Locate the cell with the specified text and output its (X, Y) center coordinate. 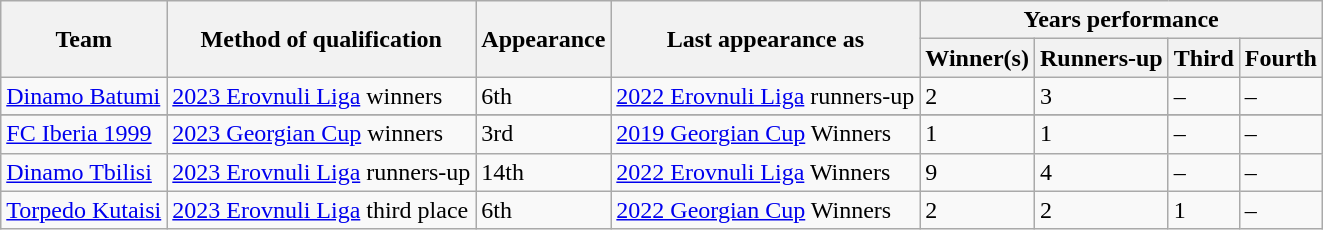
2022 Erovnuli Liga Winners (766, 172)
Torpedo Kutaisi (84, 210)
2023 Erovnuli Liga runners-up (322, 172)
Last appearance as (766, 39)
Fourth (1280, 58)
2023 Erovnuli Liga third place (322, 210)
3rd (544, 134)
2023 Erovnuli Liga winners (322, 96)
Dinamo Batumi (84, 96)
3 (1101, 96)
Appearance (544, 39)
Years performance (1122, 20)
Runners-up (1101, 58)
Team (84, 39)
Dinamo Tbilisi (84, 172)
Third (1204, 58)
4 (1101, 172)
Method of qualification (322, 39)
Winner(s) (978, 58)
2019 Georgian Cup Winners (766, 134)
2022 Georgian Cup Winners (766, 210)
14th (544, 172)
2022 Erovnuli Liga runners-up (766, 96)
9 (978, 172)
FC Iberia 1999 (84, 134)
2023 Georgian Cup winners (322, 134)
